Return (x, y) of the center of cell containing provided text 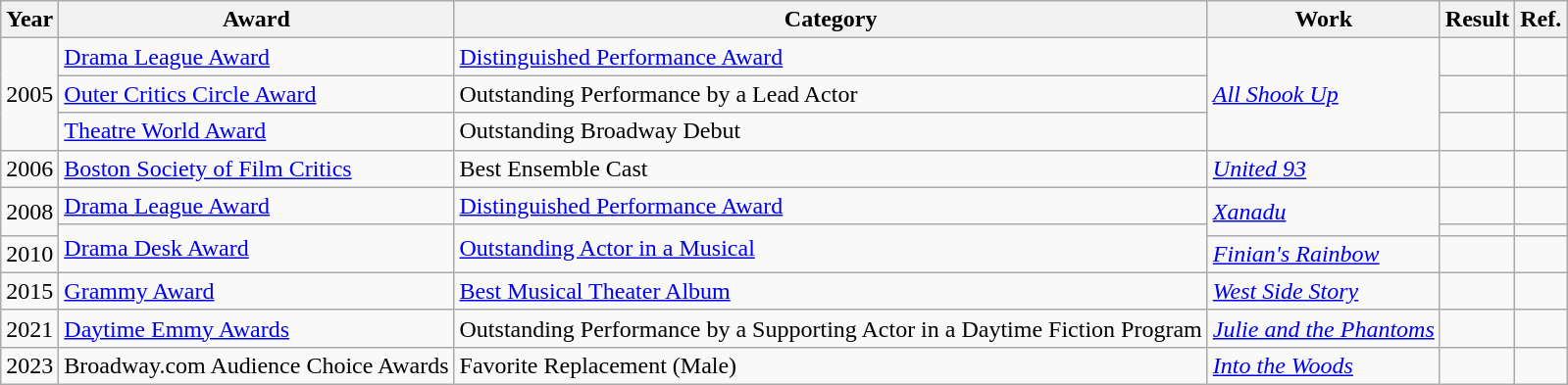
Drama Desk Award (257, 249)
2008 (29, 212)
Xanadu (1324, 212)
2015 (29, 291)
Daytime Emmy Awards (257, 328)
Finian's Rainbow (1324, 254)
Grammy Award (257, 291)
West Side Story (1324, 291)
2005 (29, 94)
Award (257, 20)
Outstanding Performance by a Lead Actor (831, 94)
Broadway.com Audience Choice Awards (257, 365)
Into the Woods (1324, 365)
Outer Critics Circle Award (257, 94)
Work (1324, 20)
Category (831, 20)
Outstanding Actor in a Musical (831, 249)
All Shook Up (1324, 94)
Julie and the Phantoms (1324, 328)
Result (1477, 20)
2006 (29, 168)
Outstanding Performance by a Supporting Actor in a Daytime Fiction Program (831, 328)
Year (29, 20)
2021 (29, 328)
2023 (29, 365)
2010 (29, 254)
Boston Society of Film Critics (257, 168)
Best Musical Theater Album (831, 291)
Best Ensemble Cast (831, 168)
United 93 (1324, 168)
Favorite Replacement (Male) (831, 365)
Outstanding Broadway Debut (831, 131)
Ref. (1542, 20)
Theatre World Award (257, 131)
